Return the (x, y) coordinate for the center point of the cell that contains the specified text.  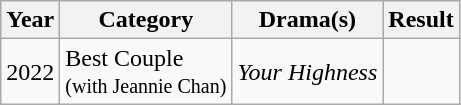
Year (30, 20)
2022 (30, 72)
Best Couple (with Jeannie Chan) (146, 72)
Category (146, 20)
Your Highness (308, 72)
Drama(s) (308, 20)
Result (421, 20)
